Return (x, y) of the center of cell containing provided text 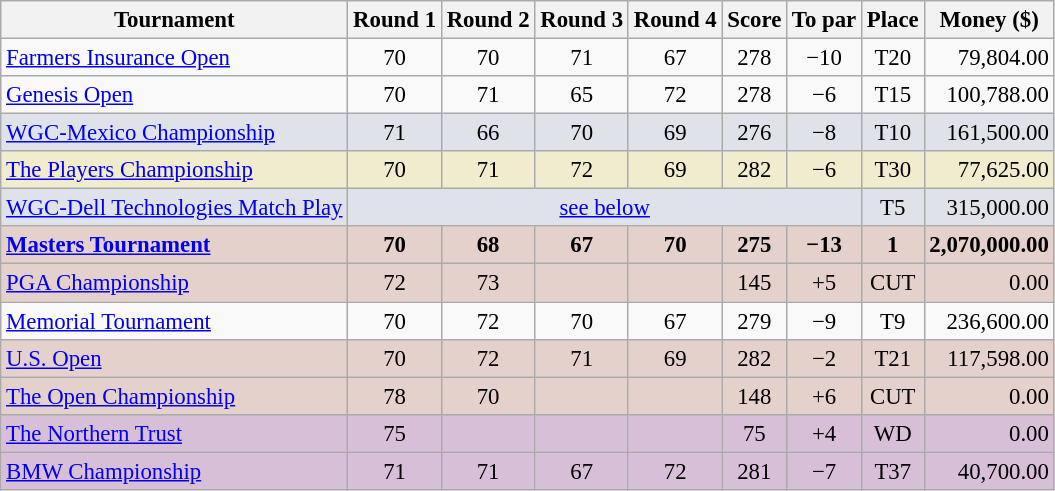
Place (893, 20)
161,500.00 (989, 133)
−10 (824, 58)
−13 (824, 245)
276 (754, 133)
117,598.00 (989, 358)
−2 (824, 358)
Round 4 (675, 20)
+4 (824, 433)
T10 (893, 133)
Tournament (174, 20)
T9 (893, 321)
PGA Championship (174, 283)
40,700.00 (989, 471)
T30 (893, 170)
To par (824, 20)
65 (582, 95)
279 (754, 321)
73 (488, 283)
T37 (893, 471)
T21 (893, 358)
The Open Championship (174, 396)
Farmers Insurance Open (174, 58)
Genesis Open (174, 95)
77,625.00 (989, 170)
145 (754, 283)
+5 (824, 283)
Masters Tournament (174, 245)
Round 3 (582, 20)
BMW Championship (174, 471)
Round 1 (395, 20)
T5 (893, 208)
148 (754, 396)
68 (488, 245)
WGC-Dell Technologies Match Play (174, 208)
2,070,000.00 (989, 245)
+6 (824, 396)
The Players Championship (174, 170)
66 (488, 133)
U.S. Open (174, 358)
Score (754, 20)
79,804.00 (989, 58)
−9 (824, 321)
see below (605, 208)
T20 (893, 58)
236,600.00 (989, 321)
−8 (824, 133)
Money ($) (989, 20)
WGC-Mexico Championship (174, 133)
281 (754, 471)
T15 (893, 95)
275 (754, 245)
1 (893, 245)
100,788.00 (989, 95)
Round 2 (488, 20)
WD (893, 433)
−7 (824, 471)
315,000.00 (989, 208)
The Northern Trust (174, 433)
78 (395, 396)
Memorial Tournament (174, 321)
